Scan for the cell matching the given text and deliver its (X, Y) coordinate at center. 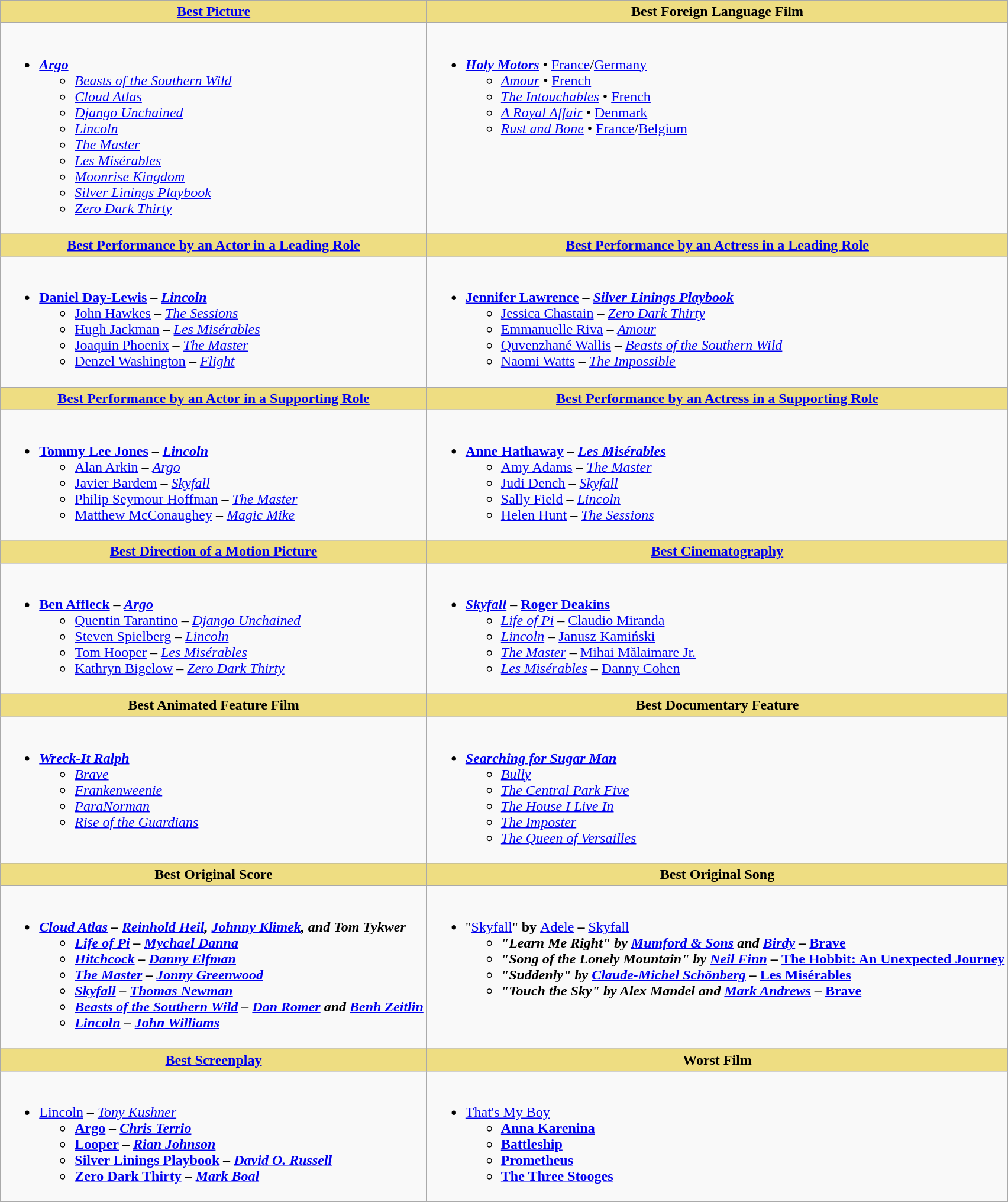
Holy Motors • France/GermanyAmour • FrenchThe Intouchables • FrenchA Royal Affair • DenmarkRust and Bone • France/Belgium (717, 128)
Best Performance by an Actress in a Leading Role (717, 245)
ArgoBeasts of the Southern WildCloud AtlasDjango UnchainedLincolnThe MasterLes MisérablesMoonrise KingdomSilver Linings PlaybookZero Dark Thirty (214, 128)
Best Performance by an Actor in a Leading Role (214, 245)
Searching for Sugar ManBullyThe Central Park FiveThe House I Live InThe ImposterThe Queen of Versailles (717, 789)
Anne Hathaway – Les MisérablesAmy Adams – The MasterJudi Dench – SkyfallSally Field – LincolnHelen Hunt – The Sessions (717, 475)
Best Foreign Language Film (717, 12)
That's My BoyAnna KareninaBattleshipPrometheusThe Three Stooges (717, 1136)
Wreck-It RalphBraveFrankenweenieParaNormanRise of the Guardians (214, 789)
Skyfall – Roger DeakinsLife of Pi – Claudio MirandaLincoln – Janusz KamińskiThe Master – Mihai Mălaimare Jr.Les Misérables – Danny Cohen (717, 629)
Daniel Day-Lewis – LincolnJohn Hawkes – The SessionsHugh Jackman – Les MisérablesJoaquin Phoenix – The MasterDenzel Washington – Flight (214, 322)
Best Original Score (214, 874)
Best Documentary Feature (717, 705)
Best Cinematography (717, 552)
Best Animated Feature Film (214, 705)
Ben Affleck – ArgoQuentin Tarantino – Django UnchainedSteven Spielberg – LincolnTom Hooper – Les MisérablesKathryn Bigelow – Zero Dark Thirty (214, 629)
Best Direction of a Motion Picture (214, 552)
Lincoln – Tony KushnerArgo – Chris TerrioLooper – Rian JohnsonSilver Linings Playbook – David O. RussellZero Dark Thirty – Mark Boal (214, 1136)
Best Original Song (717, 874)
Best Picture (214, 12)
Tommy Lee Jones – LincolnAlan Arkin – ArgoJavier Bardem – SkyfallPhilip Seymour Hoffman – The MasterMatthew McConaughey – Magic Mike (214, 475)
Best Performance by an Actress in a Supporting Role (717, 398)
Best Performance by an Actor in a Supporting Role (214, 398)
Worst Film (717, 1060)
Best Screenplay (214, 1060)
